For the text-containing cell, return its midpoint in (X, Y) coordinate format. 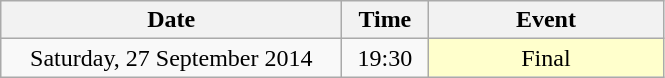
Final (546, 58)
Time (385, 20)
19:30 (385, 58)
Event (546, 20)
Date (172, 20)
Saturday, 27 September 2014 (172, 58)
